Identify which cell holds the provided text, then report its (x, y) central coordinate. 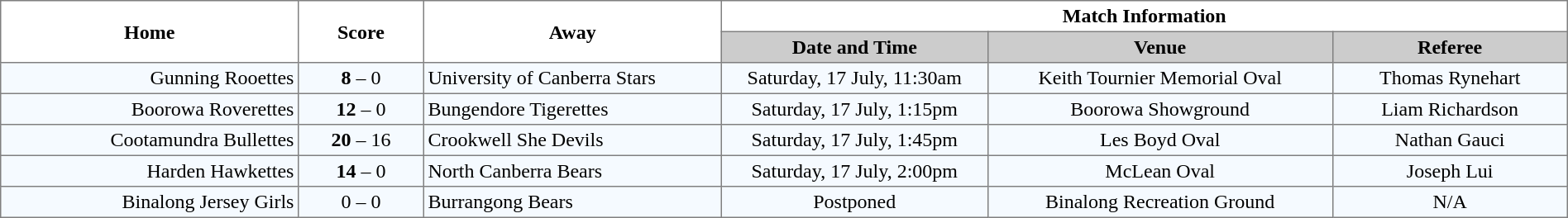
Les Boyd Oval (1159, 140)
North Canberra Bears (572, 171)
Liam Richardson (1450, 109)
Referee (1450, 47)
McLean Oval (1159, 171)
Binalong Jersey Girls (150, 202)
14 – 0 (361, 171)
Binalong Recreation Ground (1159, 202)
Venue (1159, 47)
Away (572, 31)
Nathan Gauci (1450, 140)
Boorowa Showground (1159, 109)
Date and Time (854, 47)
Postponed (854, 202)
Saturday, 17 July, 2:00pm (854, 171)
8 – 0 (361, 78)
Cootamundra Bullettes (150, 140)
N/A (1450, 202)
Match Information (1145, 17)
Saturday, 17 July, 1:15pm (854, 109)
Bungendore Tigerettes (572, 109)
Saturday, 17 July, 1:45pm (854, 140)
20 – 16 (361, 140)
Saturday, 17 July, 11:30am (854, 78)
Score (361, 31)
0 – 0 (361, 202)
Home (150, 31)
Gunning Rooettes (150, 78)
Thomas Rynehart (1450, 78)
12 – 0 (361, 109)
Keith Tournier Memorial Oval (1159, 78)
Crookwell She Devils (572, 140)
Joseph Lui (1450, 171)
University of Canberra Stars (572, 78)
Harden Hawkettes (150, 171)
Burrangong Bears (572, 202)
Boorowa Roverettes (150, 109)
